Pinpoint the cell where the given text exists, returning its [x, y] midpoint coordinate. 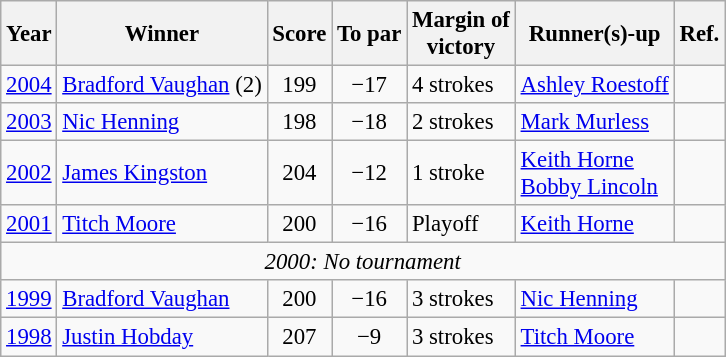
Bradford Vaughan [162, 299]
Year [29, 34]
2003 [29, 122]
2001 [29, 224]
198 [300, 122]
204 [300, 174]
To par [370, 34]
Margin ofvictory [462, 34]
−18 [370, 122]
Ref. [699, 34]
Playoff [462, 224]
2 strokes [462, 122]
2004 [29, 85]
199 [300, 85]
4 strokes [462, 85]
−12 [370, 174]
1 stroke [462, 174]
Justin Hobday [162, 337]
207 [300, 337]
Bradford Vaughan (2) [162, 85]
Keith Horne Bobby Lincoln [594, 174]
Mark Murless [594, 122]
1998 [29, 337]
−17 [370, 85]
Keith Horne [594, 224]
James Kingston [162, 174]
2002 [29, 174]
1999 [29, 299]
Ashley Roestoff [594, 85]
Score [300, 34]
Runner(s)-up [594, 34]
−9 [370, 337]
2000: No tournament [363, 262]
Winner [162, 34]
